Find where the given text appears and provide that cell's center as (x, y) coordinate. 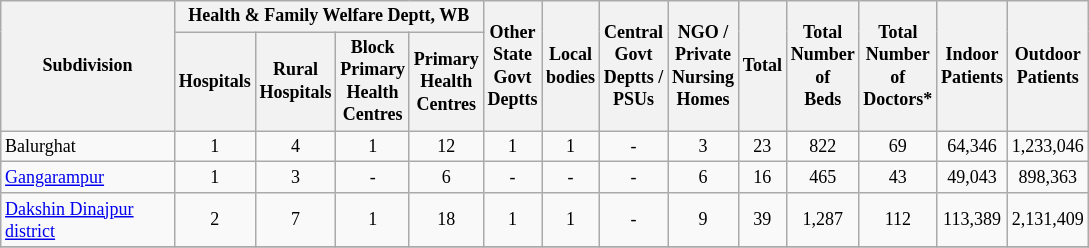
43 (898, 178)
BlockPrimaryHealthCentres (373, 82)
64,346 (972, 146)
49,043 (972, 178)
CentralGovtDeptts /PSUs (633, 66)
TotalNumberofBeds (822, 66)
112 (898, 220)
OutdoorPatients (1048, 66)
16 (762, 178)
465 (822, 178)
Balurghat (88, 146)
Total (762, 66)
12 (446, 146)
39 (762, 220)
PrimaryHealthCentres (446, 82)
OtherStateGovtDeptts (512, 66)
Subdivision (88, 66)
RuralHospitals (296, 82)
23 (762, 146)
1,287 (822, 220)
TotalNumberofDoctors* (898, 66)
IndoorPatients (972, 66)
1,233,046 (1048, 146)
Hospitals (214, 82)
Gangarampur (88, 178)
113,389 (972, 220)
18 (446, 220)
898,363 (1048, 178)
Health & Family Welfare Deptt, WB (328, 16)
69 (898, 146)
2,131,409 (1048, 220)
Localbodies (571, 66)
822 (822, 146)
9 (704, 220)
7 (296, 220)
2 (214, 220)
NGO /PrivateNursingHomes (704, 66)
Dakshin Dinajpur district (88, 220)
4 (296, 146)
